Locate the cell with the specified text and output its [x, y] center coordinate. 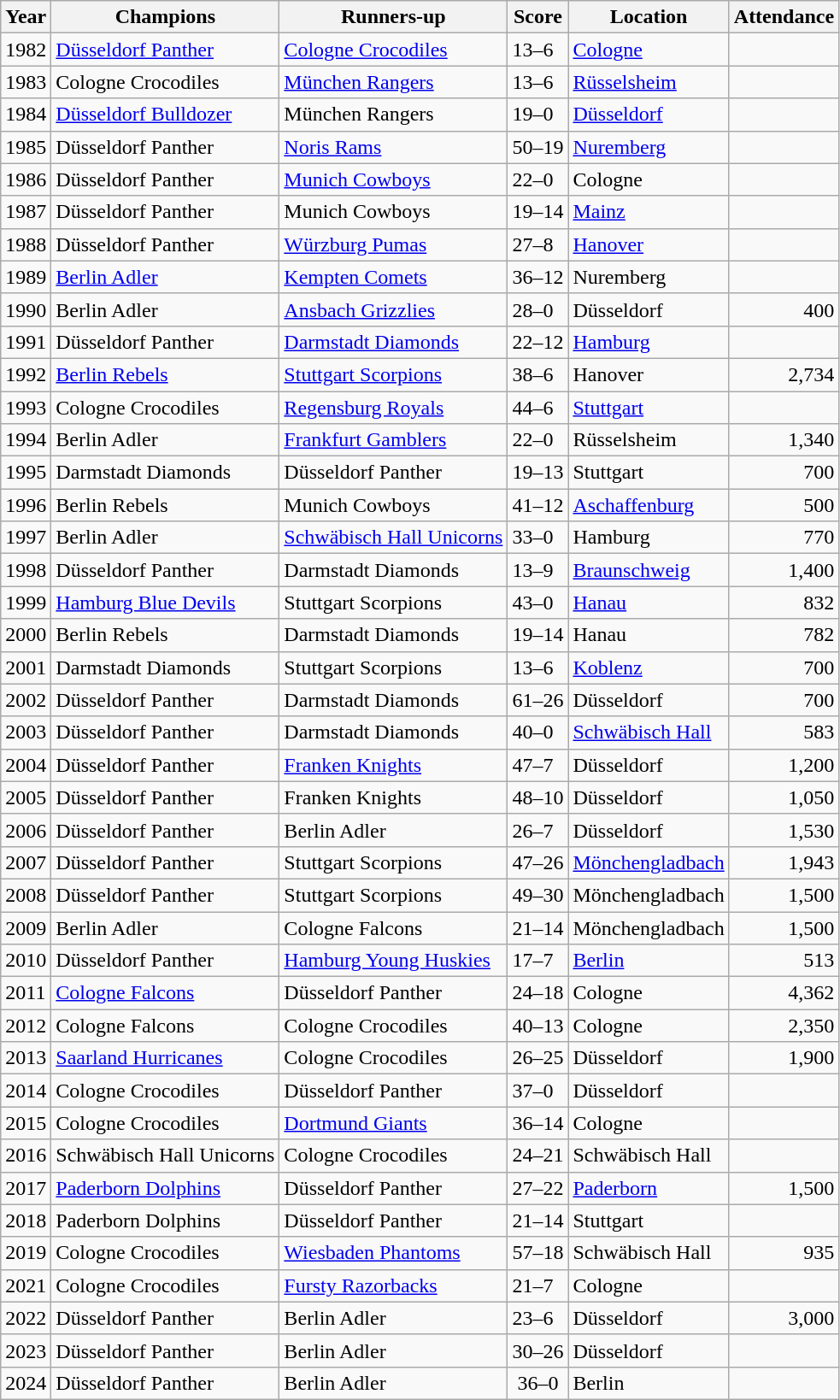
2008 [26, 895]
Fursty Razorbacks [393, 1285]
2,350 [784, 1026]
Champions [166, 17]
Hamburg Young Huskies [393, 961]
Aschaffenburg [649, 505]
1982 [26, 50]
26–7 [538, 830]
2009 [26, 927]
44–6 [538, 408]
27–22 [538, 1188]
2,734 [784, 374]
Attendance [784, 17]
1983 [26, 82]
Frankfurt Gamblers [393, 440]
Runners-up [393, 17]
43–0 [538, 603]
33–0 [538, 538]
48–10 [538, 797]
1,900 [784, 1058]
40–13 [538, 1026]
Düsseldorf Bulldozer [166, 115]
21–7 [538, 1285]
36–12 [538, 277]
2000 [26, 635]
2010 [26, 961]
Saarland Hurricanes [166, 1058]
22–12 [538, 342]
2024 [26, 1383]
1987 [26, 212]
2003 [26, 732]
19–13 [538, 473]
935 [784, 1253]
50–19 [538, 147]
26–25 [538, 1058]
1988 [26, 244]
Noris Rams [393, 147]
24–18 [538, 993]
1998 [26, 570]
583 [784, 732]
40–0 [538, 732]
2017 [26, 1188]
38–6 [538, 374]
30–26 [538, 1350]
2015 [26, 1123]
Hamburg Blue Devils [166, 603]
1985 [26, 147]
1993 [26, 408]
1994 [26, 440]
770 [784, 538]
1997 [26, 538]
832 [784, 603]
1986 [26, 179]
2021 [26, 1285]
36–14 [538, 1123]
1,943 [784, 862]
1,400 [784, 570]
2023 [26, 1350]
1,340 [784, 440]
2006 [26, 830]
Koblenz [649, 668]
1,200 [784, 765]
17–7 [538, 961]
2005 [26, 797]
Regensburg Royals [393, 408]
513 [784, 961]
49–30 [538, 895]
Wiesbaden Phantoms [393, 1253]
2013 [26, 1058]
Mainz [649, 212]
41–12 [538, 505]
Location [649, 17]
1999 [26, 603]
1992 [26, 374]
2022 [26, 1318]
Score [538, 17]
36–0 [538, 1383]
1,530 [784, 830]
37–0 [538, 1091]
Kempten Comets [393, 277]
2002 [26, 700]
47–26 [538, 862]
Paderborn [649, 1188]
Ansbach Grizzlies [393, 309]
1990 [26, 309]
27–8 [538, 244]
1996 [26, 505]
1991 [26, 342]
2001 [26, 668]
782 [784, 635]
Dortmund Giants [393, 1123]
500 [784, 505]
1995 [26, 473]
Braunschweig [649, 570]
1989 [26, 277]
2004 [26, 765]
28–0 [538, 309]
2018 [26, 1221]
1,050 [784, 797]
2014 [26, 1091]
4,362 [784, 993]
400 [784, 309]
61–26 [538, 700]
13–9 [538, 570]
47–7 [538, 765]
2016 [26, 1156]
3,000 [784, 1318]
24–21 [538, 1156]
2012 [26, 1026]
19–0 [538, 115]
2007 [26, 862]
1984 [26, 115]
Würzburg Pumas [393, 244]
2011 [26, 993]
23–6 [538, 1318]
Year [26, 17]
2019 [26, 1253]
57–18 [538, 1253]
